Return (x, y) of the center of cell containing provided text 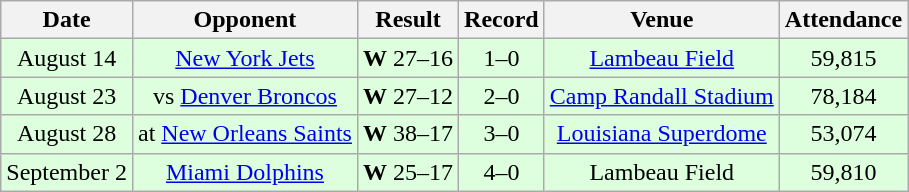
Result (408, 20)
vs Denver Broncos (244, 96)
Venue (662, 20)
August 23 (67, 96)
New York Jets (244, 58)
W 25–17 (408, 172)
Attendance (843, 20)
59,810 (843, 172)
at New Orleans Saints (244, 134)
78,184 (843, 96)
Miami Dolphins (244, 172)
Louisiana Superdome (662, 134)
August 28 (67, 134)
W 27–16 (408, 58)
Camp Randall Stadium (662, 96)
Opponent (244, 20)
Date (67, 20)
53,074 (843, 134)
W 38–17 (408, 134)
August 14 (67, 58)
2–0 (502, 96)
1–0 (502, 58)
W 27–12 (408, 96)
59,815 (843, 58)
3–0 (502, 134)
September 2 (67, 172)
4–0 (502, 172)
Record (502, 20)
